Locate the cell with the specified text and output its [X, Y] center coordinate. 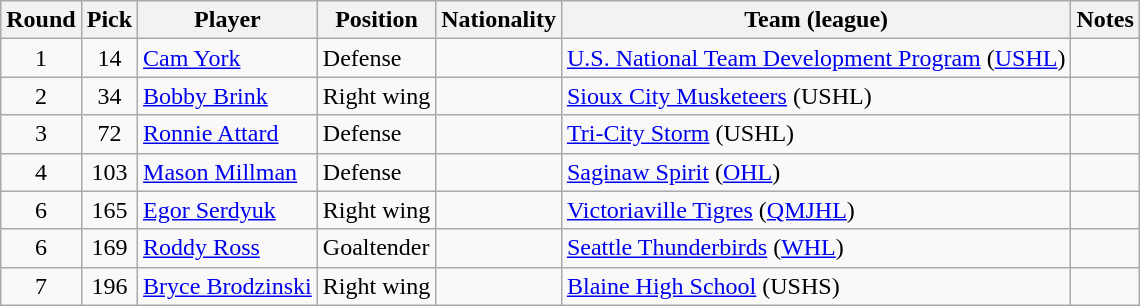
Nationality [499, 20]
72 [109, 134]
Team (league) [816, 20]
34 [109, 96]
2 [41, 96]
Round [41, 20]
1 [41, 58]
Egor Serdyuk [228, 210]
Bryce Brodzinski [228, 286]
196 [109, 286]
Ronnie Attard [228, 134]
Position [376, 20]
3 [41, 134]
7 [41, 286]
Cam York [228, 58]
Mason Millman [228, 172]
Goaltender [376, 248]
Bobby Brink [228, 96]
Notes [1105, 20]
Pick [109, 20]
Victoriaville Tigres (QMJHL) [816, 210]
Blaine High School (USHS) [816, 286]
U.S. National Team Development Program (USHL) [816, 58]
14 [109, 58]
Tri-City Storm (USHL) [816, 134]
Sioux City Musketeers (USHL) [816, 96]
4 [41, 172]
Roddy Ross [228, 248]
169 [109, 248]
Seattle Thunderbirds (WHL) [816, 248]
Saginaw Spirit (OHL) [816, 172]
165 [109, 210]
103 [109, 172]
Player [228, 20]
